From the cell containing the given text, extract its center point as (X, Y) coordinate. 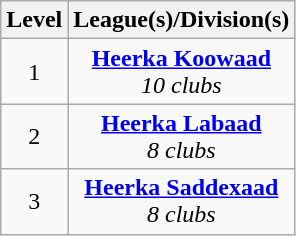
3 (34, 202)
Heerka Koowaad10 clubs (182, 72)
Heerka Labaad8 clubs (182, 136)
Level (34, 20)
1 (34, 72)
Heerka Saddexaad8 clubs (182, 202)
2 (34, 136)
League(s)/Division(s) (182, 20)
